From the cell containing the given text, extract its center point as (X, Y) coordinate. 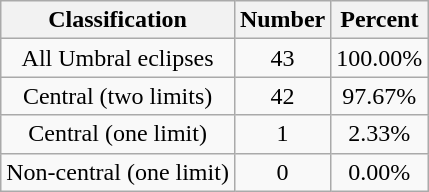
42 (282, 96)
Percent (380, 20)
Classification (118, 20)
Non-central (one limit) (118, 172)
Number (282, 20)
100.00% (380, 58)
All Umbral eclipses (118, 58)
97.67% (380, 96)
Central (one limit) (118, 134)
Central (two limits) (118, 96)
2.33% (380, 134)
1 (282, 134)
0.00% (380, 172)
43 (282, 58)
0 (282, 172)
